Find where the given text appears and provide that cell's center as [x, y] coordinate. 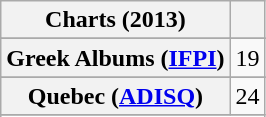
Quebec (ADISQ) [116, 96]
19 [248, 58]
Greek Albums (IFPI) [116, 58]
24 [248, 96]
Charts (2013) [116, 20]
